Capture the cell that displays the provided text and extract its [X, Y] central coordinate. 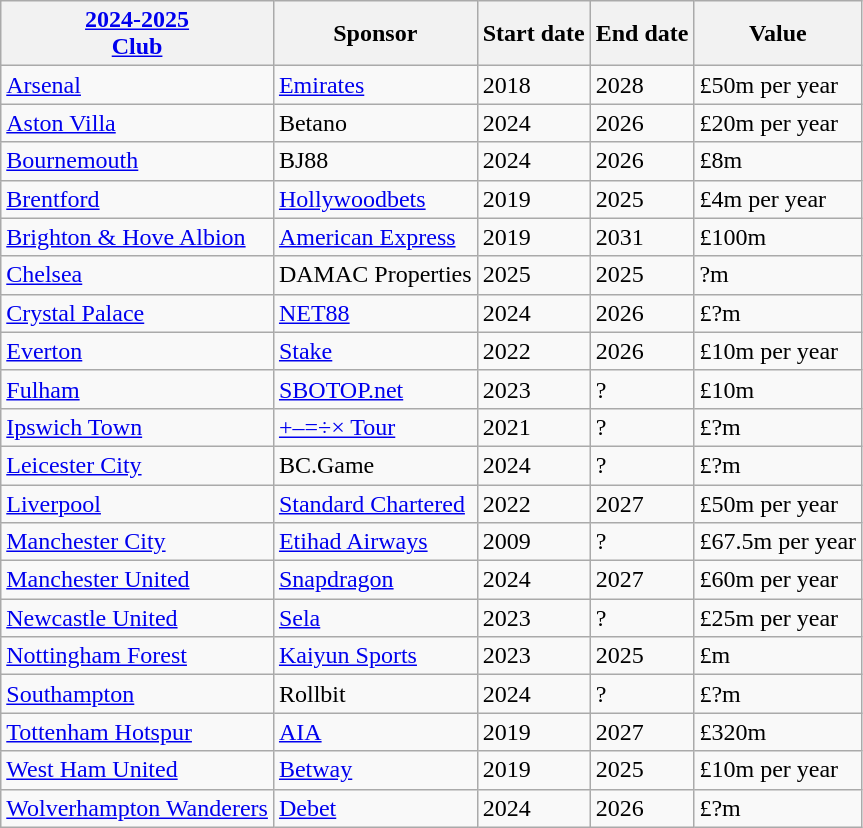
Bournemouth [138, 161]
Ipswich Town [138, 427]
Rollbit [375, 694]
Standard Chartered [375, 503]
£60m per year [778, 580]
Etihad Airways [375, 542]
?m [778, 275]
Everton [138, 351]
West Ham United [138, 770]
Crystal Palace [138, 313]
+–=÷× Tour [375, 427]
BC.Game [375, 465]
£320m [778, 732]
£m [778, 656]
American Express [375, 237]
Betano [375, 123]
Tottenham Hotspur [138, 732]
NET88 [375, 313]
AIA [375, 732]
Arsenal [138, 85]
Chelsea [138, 275]
Start date [534, 34]
Stake [375, 351]
Aston Villa [138, 123]
Manchester City [138, 542]
Brighton & Hove Albion [138, 237]
Kaiyun Sports [375, 656]
SBOTOP.net [375, 389]
Fulham [138, 389]
£4m per year [778, 199]
£20m per year [778, 123]
Liverpool [138, 503]
Snapdragon [375, 580]
Brentford [138, 199]
Emirates [375, 85]
2021 [534, 427]
£8m [778, 161]
Debet [375, 808]
2028 [642, 85]
Leicester City [138, 465]
Nottingham Forest [138, 656]
Newcastle United [138, 618]
2018 [534, 85]
Value [778, 34]
£25m per year [778, 618]
End date [642, 34]
2024-2025Club [138, 34]
£67.5m per year [778, 542]
£100m [778, 237]
BJ88 [375, 161]
DAMAC Properties [375, 275]
Sela [375, 618]
Manchester United [138, 580]
2009 [534, 542]
£10m [778, 389]
Sponsor [375, 34]
Betway [375, 770]
Southampton [138, 694]
Wolverhampton Wanderers [138, 808]
2031 [642, 237]
Hollywoodbets [375, 199]
